Find where the given text appears and provide that cell's center as (X, Y) coordinate. 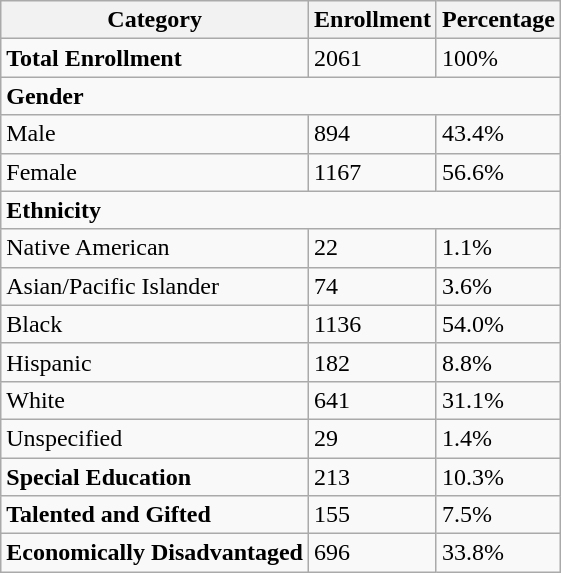
Enrollment (373, 20)
Female (155, 172)
54.0% (498, 324)
Unspecified (155, 438)
10.3% (498, 477)
31.1% (498, 400)
Native American (155, 248)
Gender (281, 96)
1136 (373, 324)
7.5% (498, 515)
Category (155, 20)
White (155, 400)
213 (373, 477)
894 (373, 134)
155 (373, 515)
8.8% (498, 362)
Ethnicity (281, 210)
Talented and Gifted (155, 515)
Economically Disadvantaged (155, 553)
3.6% (498, 286)
696 (373, 553)
100% (498, 58)
74 (373, 286)
Total Enrollment (155, 58)
1.4% (498, 438)
Hispanic (155, 362)
2061 (373, 58)
Black (155, 324)
43.4% (498, 134)
29 (373, 438)
182 (373, 362)
Asian/Pacific Islander (155, 286)
Percentage (498, 20)
33.8% (498, 553)
1.1% (498, 248)
641 (373, 400)
Male (155, 134)
56.6% (498, 172)
1167 (373, 172)
Special Education (155, 477)
22 (373, 248)
